Scan for the cell matching the given text and deliver its [x, y] coordinate at center. 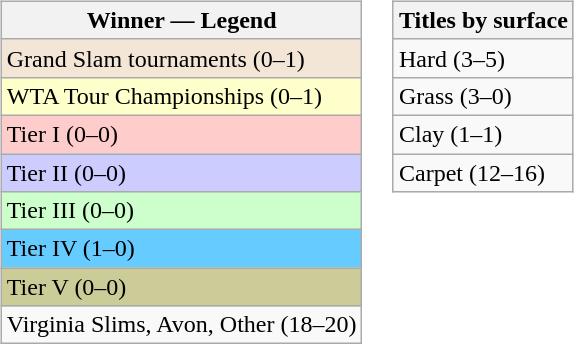
Winner — Legend [182, 20]
Titles by surface [483, 20]
Grass (3–0) [483, 96]
Grand Slam tournaments (0–1) [182, 58]
Virginia Slims, Avon, Other (18–20) [182, 325]
Tier V (0–0) [182, 287]
Tier III (0–0) [182, 211]
WTA Tour Championships (0–1) [182, 96]
Tier IV (1–0) [182, 249]
Tier I (0–0) [182, 134]
Tier II (0–0) [182, 173]
Carpet (12–16) [483, 173]
Clay (1–1) [483, 134]
Hard (3–5) [483, 58]
